Detect which cell encompasses the target text, then output its (X, Y) center coordinate. 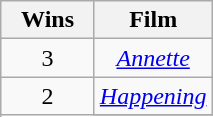
3 (48, 58)
Film (153, 20)
2 (48, 96)
Wins (48, 20)
Annette (153, 58)
Happening (153, 96)
